Find where the given text appears and provide that cell's center as (x, y) coordinate. 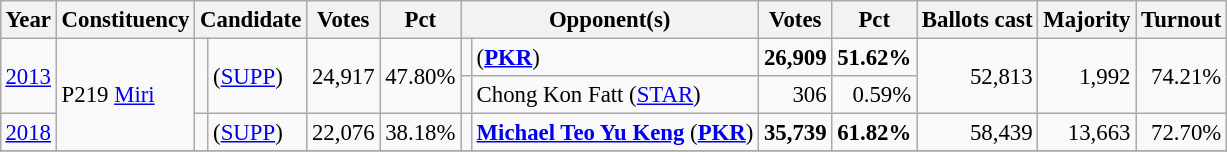
Opponent(s) (610, 20)
Ballots cast (978, 20)
72.70% (1182, 133)
24,917 (344, 76)
1,992 (1087, 76)
Majority (1087, 20)
0.59% (874, 95)
306 (796, 95)
Turnout (1182, 20)
74.21% (1182, 76)
58,439 (978, 133)
47.80% (420, 76)
61.82% (874, 133)
Year (28, 20)
52,813 (978, 76)
26,909 (796, 57)
2013 (28, 76)
P219 Miri (125, 94)
Constituency (125, 20)
Michael Teo Yu Keng (PKR) (614, 133)
(PKR) (614, 57)
Candidate (251, 20)
Chong Kon Fatt (STAR) (614, 95)
22,076 (344, 133)
13,663 (1087, 133)
51.62% (874, 57)
35,739 (796, 133)
2018 (28, 133)
38.18% (420, 133)
